Provide the [X, Y] coordinate of the cell's center where the given text is located.  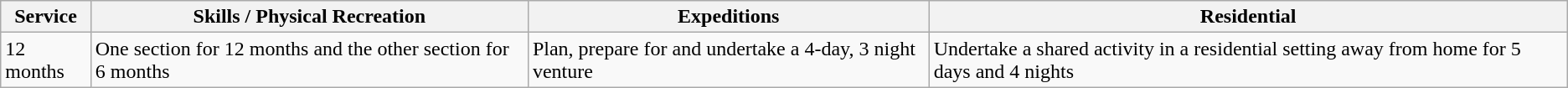
Service [46, 17]
Undertake a shared activity in a residential setting away from home for 5 days and 4 nights [1248, 60]
12 months [46, 60]
Residential [1248, 17]
One section for 12 months and the other section for 6 months [309, 60]
Skills / Physical Recreation [309, 17]
Expeditions [729, 17]
Plan, prepare for and undertake a 4-day, 3 night venture [729, 60]
